Provide the (x, y) coordinate of the cell's center where the given text is located.  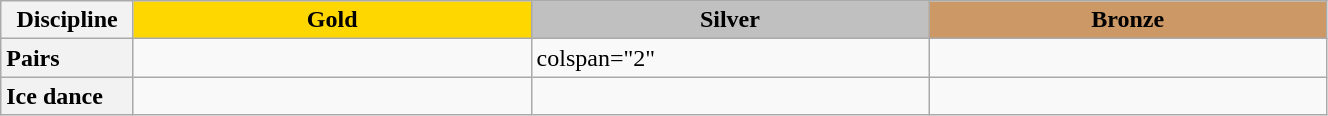
Silver (730, 20)
Bronze (1128, 20)
Discipline (68, 20)
Gold (332, 20)
Pairs (68, 58)
Ice dance (68, 96)
colspan="2" (730, 58)
